Capture the cell that displays the provided text and extract its [X, Y] central coordinate. 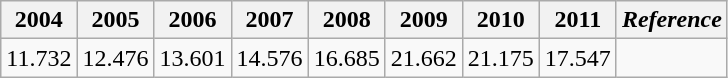
12.476 [116, 58]
13.601 [192, 58]
2010 [500, 20]
2006 [192, 20]
17.547 [578, 58]
Reference [672, 20]
2009 [424, 20]
16.685 [346, 58]
11.732 [39, 58]
2008 [346, 20]
14.576 [270, 58]
2005 [116, 20]
21.175 [500, 58]
2007 [270, 20]
21.662 [424, 58]
2011 [578, 20]
2004 [39, 20]
